Return the [X, Y] coordinate for the center point of the cell that contains the specified text.  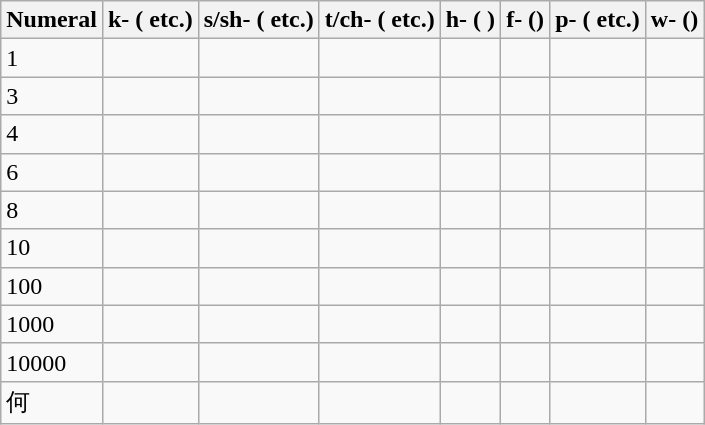
s/sh- ( etc.) [258, 20]
1 [52, 58]
3 [52, 96]
Numeral [52, 20]
何 [52, 402]
t/ch- ( etc.) [380, 20]
8 [52, 210]
k- ( etc.) [150, 20]
100 [52, 286]
10000 [52, 362]
w- () [674, 20]
p- ( etc.) [598, 20]
10 [52, 248]
6 [52, 172]
1000 [52, 324]
f- () [526, 20]
4 [52, 134]
h- ( ) [470, 20]
